Pinpoint the cell where the given text exists, returning its [X, Y] midpoint coordinate. 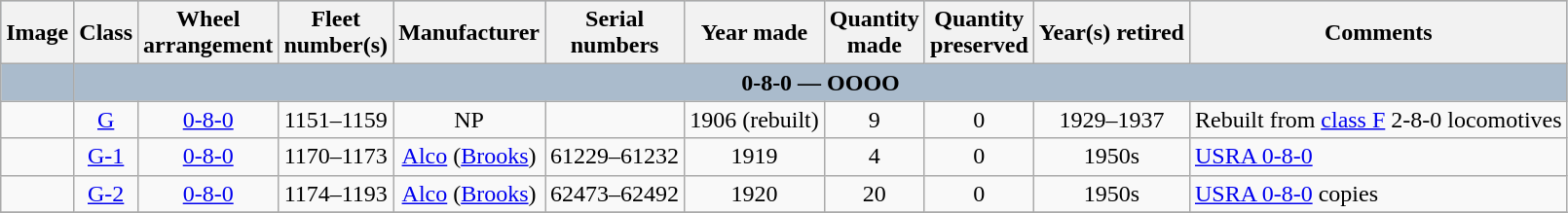
9 [875, 120]
Year(s) retired [1111, 33]
1919 [755, 157]
0-8-0 — OOOO [820, 83]
1929–1937 [1111, 120]
Manufacturer [469, 33]
USRA 0-8-0 copies [1378, 194]
1906 (rebuilt) [755, 120]
Fleetnumber(s) [336, 33]
Wheelarrangement [208, 33]
1174–1193 [336, 194]
20 [875, 194]
61229–61232 [616, 157]
1151–1159 [336, 120]
NP [469, 120]
G-2 [106, 194]
G [106, 120]
Class [106, 33]
1920 [755, 194]
Rebuilt from class F 2-8-0 locomotives [1378, 120]
USRA 0-8-0 [1378, 157]
Quantitypreserved [979, 33]
4 [875, 157]
62473–62492 [616, 194]
Serialnumbers [616, 33]
Year made [755, 33]
1170–1173 [336, 157]
Image [37, 33]
Comments [1378, 33]
G-1 [106, 157]
Quantitymade [875, 33]
